Identify which cell holds the provided text, then report its (x, y) central coordinate. 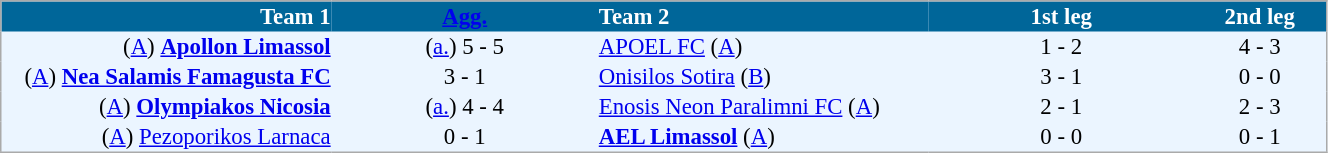
(A) Apollon Limassol (166, 47)
(a.) 4 - 4 (464, 107)
2 - 1 (1062, 107)
(a.) 5 - 5 (464, 47)
AEL Limassol (A) (762, 137)
(A) Olympiakos Nicosia (166, 107)
1st leg (1062, 16)
Team 1 (166, 16)
2 - 3 (1260, 107)
Onisilos Sotira (B) (762, 77)
Team 2 (762, 16)
2nd leg (1260, 16)
APOEL FC (A) (762, 47)
(A) Nea Salamis Famagusta FC (166, 77)
1 - 2 (1062, 47)
4 - 3 (1260, 47)
Enosis Neon Paralimni FC (A) (762, 107)
(A) Pezoporikos Larnaca (166, 137)
Agg. (464, 16)
